From the cell containing the given text, extract its center point as (x, y) coordinate. 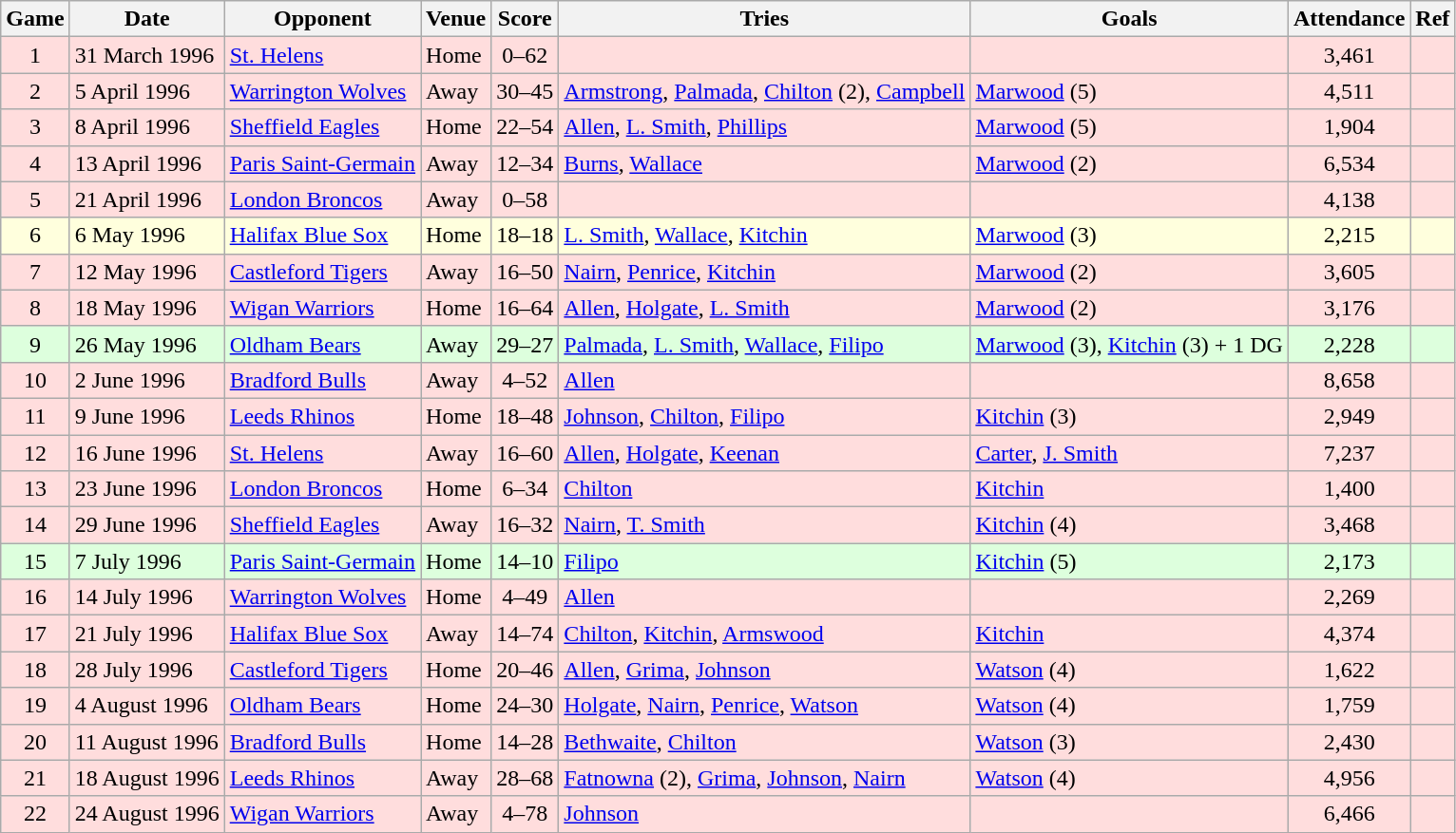
28–68 (525, 778)
5 (35, 199)
Nairn, T. Smith (764, 525)
26 May 1996 (146, 344)
Goals (1129, 19)
21 July 1996 (146, 634)
Chilton, Kitchin, Armswood (764, 634)
4 (35, 163)
13 April 1996 (146, 163)
Johnson, Chilton, Filipo (764, 416)
2 June 1996 (146, 380)
22 (35, 814)
Venue (456, 19)
2,430 (1349, 742)
14–10 (525, 561)
4,511 (1349, 91)
Tries (764, 19)
21 April 1996 (146, 199)
3 (35, 127)
Palmada, L. Smith, Wallace, Filipo (764, 344)
3,461 (1349, 55)
Allen, Holgate, L. Smith (764, 308)
14–74 (525, 634)
6,466 (1349, 814)
Kitchin (5) (1129, 561)
3,176 (1349, 308)
Filipo (764, 561)
16–64 (525, 308)
Allen, Holgate, Keenan (764, 453)
4,138 (1349, 199)
12 May 1996 (146, 272)
6–34 (525, 489)
13 (35, 489)
1 (35, 55)
Nairn, Penrice, Kitchin (764, 272)
16–50 (525, 272)
7 July 1996 (146, 561)
9 June 1996 (146, 416)
18 May 1996 (146, 308)
18–48 (525, 416)
4–49 (525, 597)
Watson (3) (1129, 742)
2,269 (1349, 597)
7 (35, 272)
5 April 1996 (146, 91)
14 (35, 525)
Chilton (764, 489)
4–78 (525, 814)
18–18 (525, 236)
8,658 (1349, 380)
Opponent (322, 19)
Carter, J. Smith (1129, 453)
14–28 (525, 742)
Ref (1433, 19)
2,215 (1349, 236)
0–62 (525, 55)
Burns, Wallace (764, 163)
16 (35, 597)
L. Smith, Wallace, Kitchin (764, 236)
Fatnowna (2), Grima, Johnson, Nairn (764, 778)
16 June 1996 (146, 453)
6 May 1996 (146, 236)
18 August 1996 (146, 778)
29 June 1996 (146, 525)
3,468 (1349, 525)
1,904 (1349, 127)
19 (35, 706)
24–30 (525, 706)
8 (35, 308)
0–58 (525, 199)
12–34 (525, 163)
24 August 1996 (146, 814)
7,237 (1349, 453)
Johnson (764, 814)
4 August 1996 (146, 706)
28 July 1996 (146, 670)
3,605 (1349, 272)
Armstrong, Palmada, Chilton (2), Campbell (764, 91)
Allen, Grima, Johnson (764, 670)
Date (146, 19)
16–32 (525, 525)
Kitchin (4) (1129, 525)
4,956 (1349, 778)
23 June 1996 (146, 489)
8 April 1996 (146, 127)
31 March 1996 (146, 55)
30–45 (525, 91)
1,759 (1349, 706)
Marwood (3) (1129, 236)
Holgate, Nairn, Penrice, Watson (764, 706)
2,228 (1349, 344)
17 (35, 634)
10 (35, 380)
12 (35, 453)
Kitchin (3) (1129, 416)
Marwood (3), Kitchin (3) + 1 DG (1129, 344)
29–27 (525, 344)
18 (35, 670)
11 (35, 416)
2,173 (1349, 561)
20–46 (525, 670)
1,400 (1349, 489)
20 (35, 742)
Game (35, 19)
Score (525, 19)
1,622 (1349, 670)
22–54 (525, 127)
2 (35, 91)
16–60 (525, 453)
6,534 (1349, 163)
2,949 (1349, 416)
6 (35, 236)
9 (35, 344)
21 (35, 778)
15 (35, 561)
14 July 1996 (146, 597)
4–52 (525, 380)
Attendance (1349, 19)
4,374 (1349, 634)
11 August 1996 (146, 742)
Allen, L. Smith, Phillips (764, 127)
Bethwaite, Chilton (764, 742)
